Find where the given text appears and provide that cell's center as [x, y] coordinate. 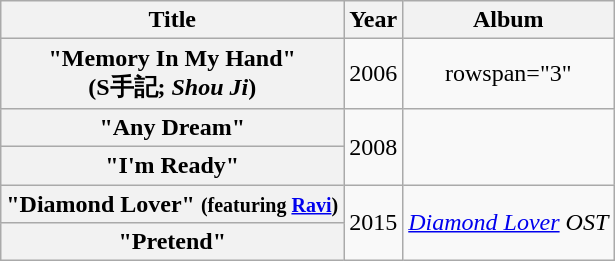
"Any Dream" [172, 127]
2015 [374, 222]
"Diamond Lover" (featuring Ravi) [172, 203]
"Memory In My Hand" (S手記; Shou Ji) [172, 74]
Year [374, 20]
Diamond Lover OST [508, 222]
rowspan="3" [508, 74]
2006 [374, 74]
Title [172, 20]
2008 [374, 146]
Album [508, 20]
"Pretend" [172, 242]
"I'm Ready" [172, 165]
